Detect which cell encompasses the target text, then output its [x, y] center coordinate. 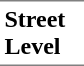
Street Level [42, 33]
